Pinpoint the cell where the given text exists, returning its (x, y) midpoint coordinate. 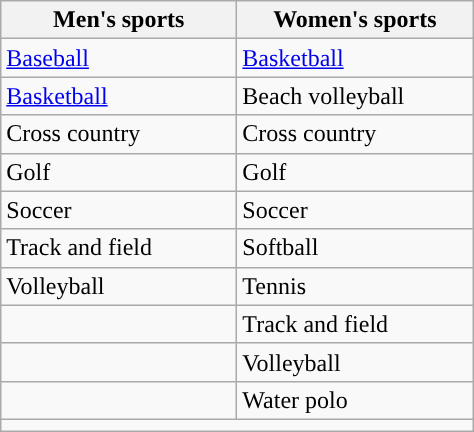
Women's sports (355, 20)
Beach volleyball (355, 96)
Tennis (355, 286)
Softball (355, 248)
Men's sports (119, 20)
Baseball (119, 58)
Water polo (355, 400)
